Search for the cell housing the specified text and yield its [X, Y] center coordinate. 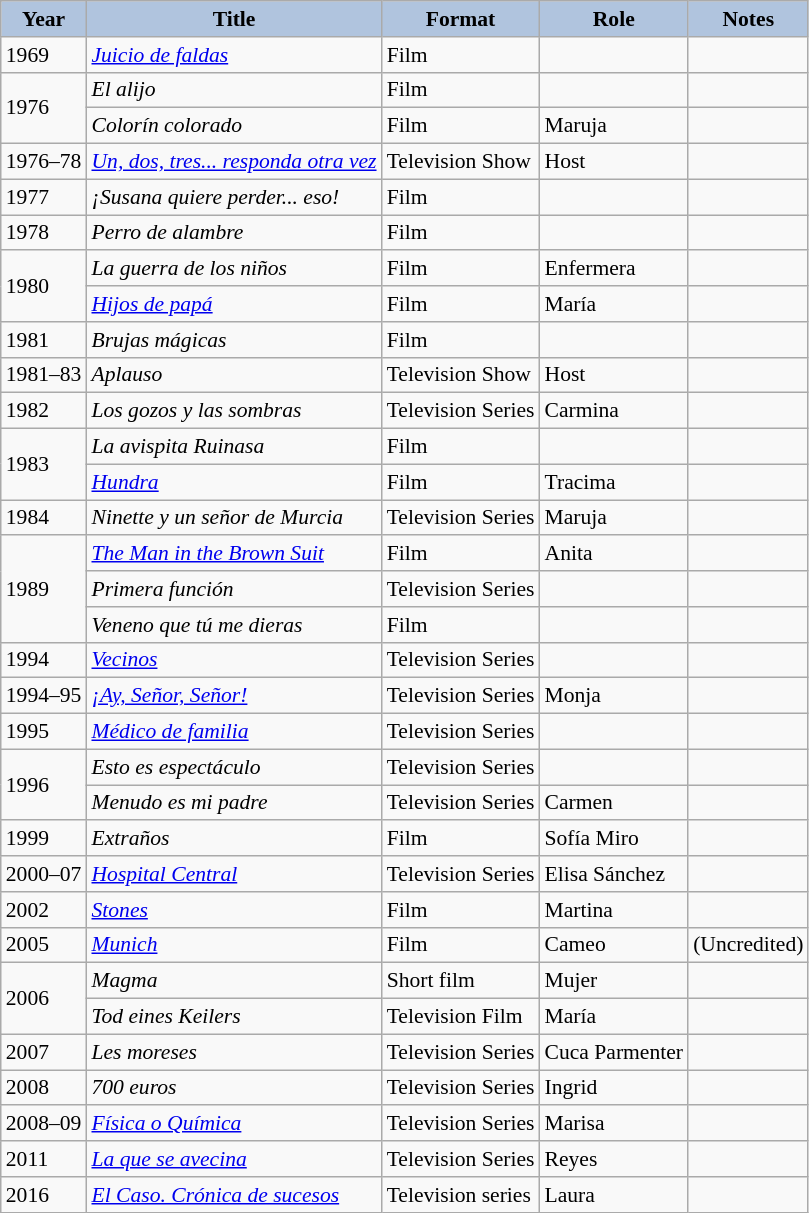
Perro de alambre [234, 233]
El Caso. Crónica de sucesos [234, 1195]
Hijos de papá [234, 304]
Un, dos, tres... responda otra vez [234, 162]
2000–07 [44, 874]
(Uncredited) [748, 945]
Enfermera [614, 269]
The Man in the Brown Suit [234, 554]
1969 [44, 55]
Aplauso [234, 375]
Short film [461, 981]
¡Susana quiere perder... eso! [234, 197]
Monja [614, 696]
El alijo [234, 90]
Les moreses [234, 1052]
Juicio de faldas [234, 55]
1981–83 [44, 375]
Hospital Central [234, 874]
La avispita Ruinasa [234, 447]
Elisa Sánchez [614, 874]
Ingrid [614, 1088]
1976 [44, 108]
1999 [44, 839]
Los gozos y las sombras [234, 411]
1977 [44, 197]
Format [461, 19]
Role [614, 19]
Carmina [614, 411]
1983 [44, 464]
Notes [748, 19]
1978 [44, 233]
Year [44, 19]
Brujas mágicas [234, 340]
2007 [44, 1052]
Anita [614, 554]
1989 [44, 590]
La guerra de los niños [234, 269]
Carmen [614, 803]
Menudo es mi padre [234, 803]
Médico de familia [234, 732]
2006 [44, 998]
Martina [614, 910]
Física o Química [234, 1124]
Sofía Miro [614, 839]
Tracima [614, 482]
2011 [44, 1159]
Cameo [614, 945]
Colorín colorado [234, 126]
Hundra [234, 482]
1994 [44, 660]
Laura [614, 1195]
2008–09 [44, 1124]
1994–95 [44, 696]
1984 [44, 518]
Television Film [461, 1017]
Reyes [614, 1159]
2005 [44, 945]
Magma [234, 981]
Cuca Parmenter [614, 1052]
1995 [44, 732]
Esto es espectáculo [234, 767]
Title [234, 19]
Veneno que tú me dieras [234, 625]
Tod eines Keilers [234, 1017]
Munich [234, 945]
1980 [44, 286]
Extraños [234, 839]
Television series [461, 1195]
2016 [44, 1195]
Vecinos [234, 660]
1982 [44, 411]
1996 [44, 784]
¡Ay, Señor, Señor! [234, 696]
Ninette y un señor de Murcia [234, 518]
Stones [234, 910]
2002 [44, 910]
1976–78 [44, 162]
Marisa [614, 1124]
2008 [44, 1088]
700 euros [234, 1088]
1981 [44, 340]
Primera función [234, 589]
La que se avecina [234, 1159]
Mujer [614, 981]
